For the text-containing cell, return its midpoint in (x, y) coordinate format. 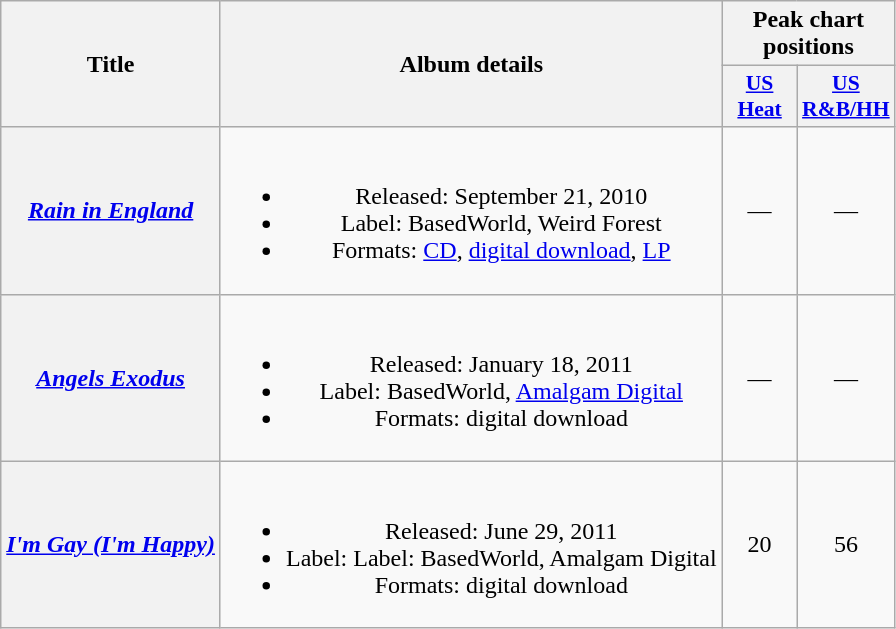
USHeat (760, 96)
Released: January 18, 2011Label: BasedWorld, Amalgam DigitalFormats: digital download (471, 378)
Title (111, 64)
USR&B/HH (846, 96)
56 (846, 544)
I'm Gay (I'm Happy) (111, 544)
20 (760, 544)
Peak chart positions (808, 34)
Angels Exodus (111, 378)
Released: June 29, 2011Label: Label: BasedWorld, Amalgam DigitalFormats: digital download (471, 544)
Rain in England (111, 210)
Album details (471, 64)
Released: September 21, 2010Label: BasedWorld, Weird ForestFormats: CD, digital download, LP (471, 210)
